Determine the (X, Y) coordinate at the center of the cell enclosing the given text.  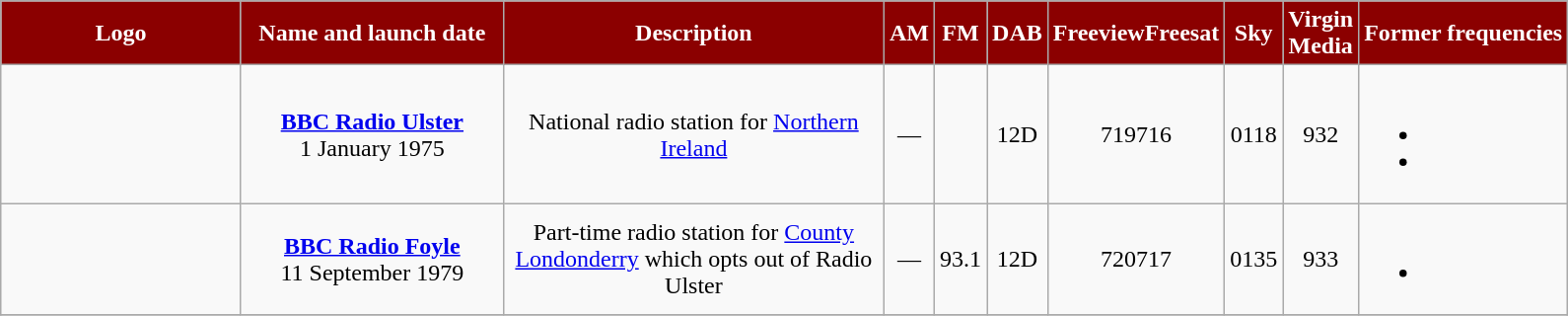
National radio station for Northern Ireland (693, 134)
Sky (1254, 34)
BBC Radio Ulster1 January 1975 (372, 134)
720717 (1136, 259)
719716 (1136, 134)
Part-time radio station for County Londonderry which opts out of Radio Ulster (693, 259)
933 (1321, 259)
932 (1321, 134)
VirginMedia (1321, 34)
FM (961, 34)
AM (909, 34)
0118 (1254, 134)
Former frequencies (1463, 34)
DAB (1018, 34)
93.1 (961, 259)
FreeviewFreesat (1136, 34)
BBC Radio Foyle11 September 1979 (372, 259)
Name and launch date (372, 34)
Description (693, 34)
0135 (1254, 259)
Logo (121, 34)
